Find where the given text appears and provide that cell's center as [x, y] coordinate. 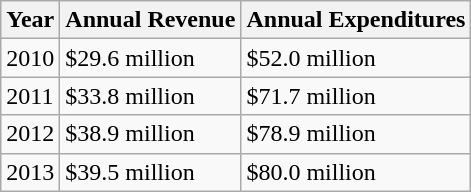
$29.6 million [150, 58]
Annual Expenditures [356, 20]
2013 [30, 172]
2010 [30, 58]
$33.8 million [150, 96]
$38.9 million [150, 134]
2011 [30, 96]
2012 [30, 134]
Annual Revenue [150, 20]
Year [30, 20]
$78.9 million [356, 134]
$71.7 million [356, 96]
$39.5 million [150, 172]
$52.0 million [356, 58]
$80.0 million [356, 172]
